Locate the cell with the specified text and output its [x, y] center coordinate. 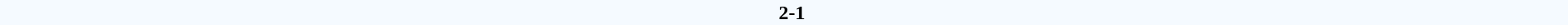
2-1 [791, 12]
